Locate the cell with the specified text and output its [x, y] center coordinate. 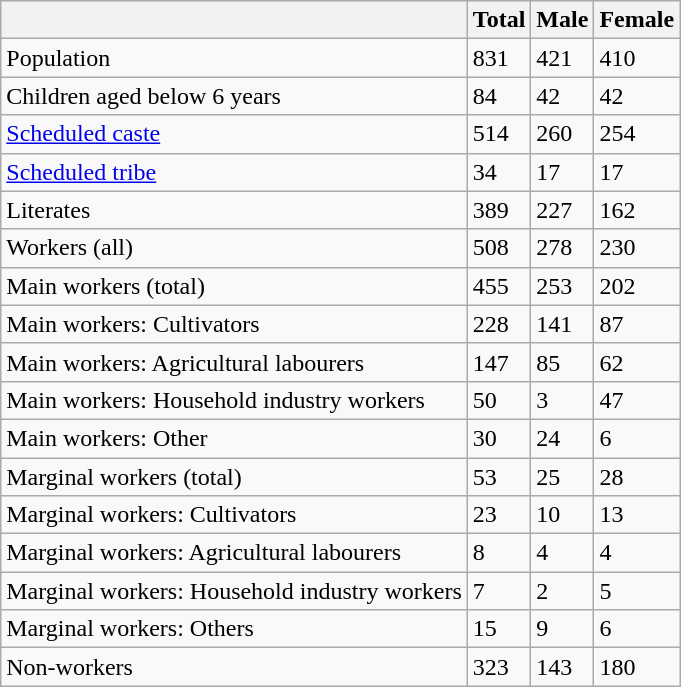
228 [499, 324]
9 [562, 629]
3 [562, 400]
28 [637, 477]
23 [499, 515]
15 [499, 629]
85 [562, 362]
Main workers: Household industry workers [234, 400]
10 [562, 515]
Total [499, 20]
323 [499, 667]
24 [562, 438]
831 [499, 58]
Main workers: Other [234, 438]
50 [499, 400]
180 [637, 667]
87 [637, 324]
7 [499, 591]
84 [499, 96]
278 [562, 248]
Marginal workers: Agricultural labourers [234, 553]
30 [499, 438]
62 [637, 362]
508 [499, 248]
53 [499, 477]
514 [499, 134]
227 [562, 210]
47 [637, 400]
Marginal workers: Cultivators [234, 515]
2 [562, 591]
Marginal workers: Household industry workers [234, 591]
Children aged below 6 years [234, 96]
Main workers (total) [234, 286]
141 [562, 324]
421 [562, 58]
5 [637, 591]
25 [562, 477]
147 [499, 362]
Female [637, 20]
13 [637, 515]
389 [499, 210]
Literates [234, 210]
410 [637, 58]
Main workers: Cultivators [234, 324]
Main workers: Agricultural labourers [234, 362]
Workers (all) [234, 248]
34 [499, 172]
Marginal workers: Others [234, 629]
Scheduled tribe [234, 172]
Population [234, 58]
230 [637, 248]
Non-workers [234, 667]
Male [562, 20]
143 [562, 667]
Marginal workers (total) [234, 477]
455 [499, 286]
162 [637, 210]
253 [562, 286]
Scheduled caste [234, 134]
254 [637, 134]
260 [562, 134]
202 [637, 286]
8 [499, 553]
